Pinpoint the cell where the given text exists, returning its (x, y) midpoint coordinate. 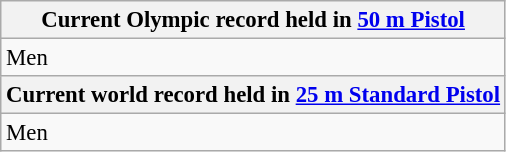
Current world record held in 25 m Standard Pistol (254, 95)
Current Olympic record held in 50 m Pistol (254, 20)
